Locate the cell with the specified text and output its (x, y) center coordinate. 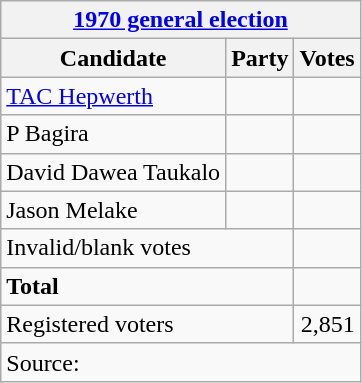
1970 general election (180, 20)
P Bagira (114, 134)
Jason Melake (114, 210)
David Dawea Taukalo (114, 172)
Total (148, 286)
TAC Hepwerth (114, 96)
2,851 (327, 324)
Candidate (114, 58)
Registered voters (148, 324)
Invalid/blank votes (148, 248)
Votes (327, 58)
Party (260, 58)
Source: (180, 362)
